Find where the given text appears and provide that cell's center as (X, Y) coordinate. 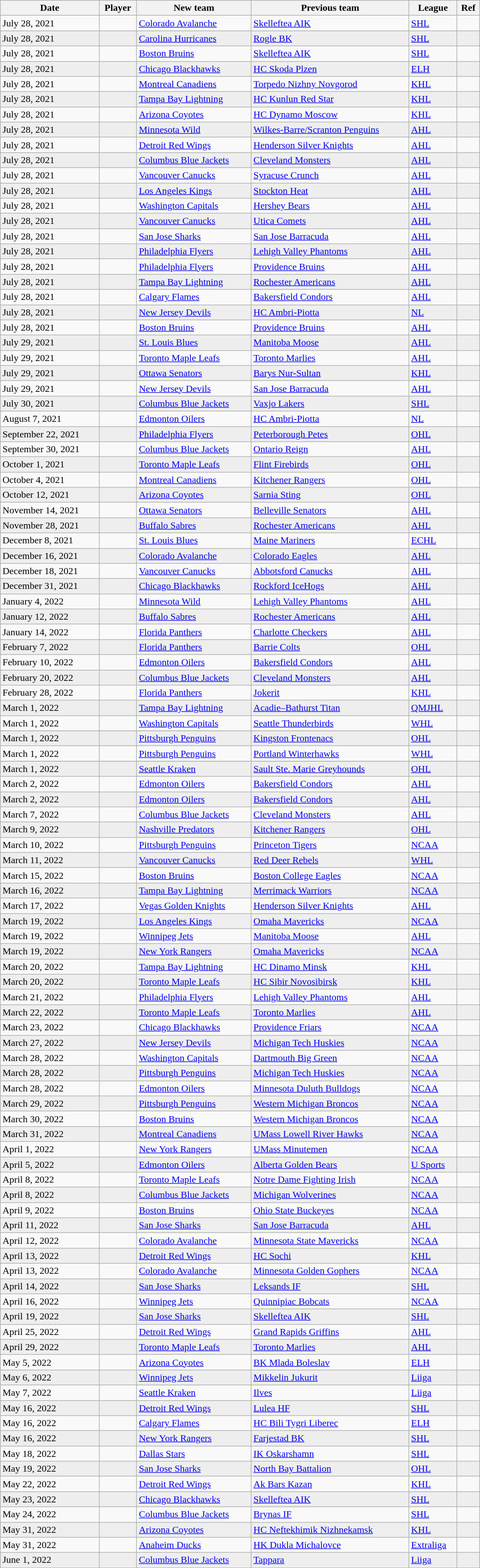
March 22, 2022 (50, 1012)
Abbotsford Canucks (330, 571)
Providence Friars (330, 1027)
Vaxjo Lakers (330, 403)
Jokerit (330, 693)
Boston College Eagles (330, 875)
Minnesota State Mavericks (330, 1241)
Charlotte Checkers (330, 632)
April 9, 2022 (50, 1210)
Flint Firebirds (330, 465)
Vegas Golden Knights (194, 906)
QMJHL (433, 708)
Portland Winterhawks (330, 754)
HC Dinamo Minsk (330, 967)
HK Dukla Michalovce (330, 1545)
Princeton Tigers (330, 845)
March 17, 2022 (50, 906)
May 6, 2022 (50, 1377)
U Sports (433, 1165)
UMass Lowell River Hawks (330, 1134)
February 7, 2022 (50, 647)
March 21, 2022 (50, 997)
February 28, 2022 (50, 693)
Ak Bars Kazan (330, 1484)
HC Neftekhimik Nizhnekamsk (330, 1530)
Lulea HF (330, 1408)
April 16, 2022 (50, 1301)
New team (194, 8)
Nashville Predators (194, 830)
May 18, 2022 (50, 1454)
Belleville Senators (330, 510)
HC Kunlun Red Star (330, 99)
Stockton Heat (330, 191)
March 23, 2022 (50, 1027)
March 16, 2022 (50, 890)
March 31, 2022 (50, 1134)
BK Mlada Boleslav (330, 1362)
Acadie–Bathurst Titan (330, 708)
January 12, 2022 (50, 616)
Sault Ste. Marie Greyhounds (330, 769)
March 27, 2022 (50, 1043)
October 4, 2021 (50, 480)
Minnesota Golden Gophers (330, 1271)
Syracuse Crunch (330, 175)
Notre Dame Fighting Irish (330, 1180)
Ohio State Buckeyes (330, 1210)
Tappara (330, 1560)
ECHL (433, 541)
May 22, 2022 (50, 1484)
Peterborough Petes (330, 434)
Mikkelin Jukurit (330, 1377)
Ilves (330, 1392)
HC Sochi (330, 1256)
June 1, 2022 (50, 1560)
Kingston Frontenacs (330, 738)
Colorado Eagles (330, 556)
UMass Minutemen (330, 1149)
Torpedo Nizhny Novgorod (330, 84)
Red Deer Rebels (330, 860)
Ref (468, 8)
December 16, 2021 (50, 556)
Brynas IF (330, 1514)
March 29, 2022 (50, 1103)
April 25, 2022 (50, 1332)
Wilkes-Barre/Scranton Penguins (330, 130)
April 11, 2022 (50, 1225)
Quinnipiac Bobcats (330, 1301)
Grand Rapids Griffins (330, 1332)
Barys Nur-Sultan (330, 373)
January 4, 2022 (50, 601)
March 30, 2022 (50, 1119)
Seattle Thunderbirds (330, 723)
March 10, 2022 (50, 845)
January 14, 2022 (50, 632)
Ontario Reign (330, 449)
North Bay Battalion (330, 1469)
May 23, 2022 (50, 1499)
April 5, 2022 (50, 1165)
April 19, 2022 (50, 1317)
December 8, 2021 (50, 541)
Barrie Colts (330, 647)
Merrimack Warriors (330, 890)
September 22, 2021 (50, 434)
Dartmouth Big Green (330, 1058)
February 20, 2022 (50, 678)
October 12, 2021 (50, 495)
November 28, 2021 (50, 525)
September 30, 2021 (50, 449)
HC Skoda Plzen (330, 69)
Farjestad BK (330, 1438)
August 7, 2021 (50, 419)
Extraliga (433, 1545)
May 7, 2022 (50, 1392)
Dallas Stars (194, 1454)
HC Bili Tygri Liberec (330, 1423)
Rockford IceHogs (330, 586)
Date (50, 8)
October 1, 2021 (50, 465)
Maine Mariners (330, 541)
IK Oskarshamn (330, 1454)
March 7, 2022 (50, 814)
April 29, 2022 (50, 1347)
Rogle BK (330, 38)
HC Dynamo Moscow (330, 114)
April 12, 2022 (50, 1241)
May 24, 2022 (50, 1514)
July 30, 2021 (50, 403)
February 10, 2022 (50, 662)
December 18, 2021 (50, 571)
Alberta Golden Bears (330, 1165)
Player (118, 8)
March 15, 2022 (50, 875)
April 14, 2022 (50, 1286)
May 5, 2022 (50, 1362)
Michigan Wolverines (330, 1195)
League (433, 8)
April 1, 2022 (50, 1149)
Leksands IF (330, 1286)
HC Sibir Novosibirsk (330, 982)
Previous team (330, 8)
November 14, 2021 (50, 510)
March 9, 2022 (50, 830)
May 19, 2022 (50, 1469)
Hershey Bears (330, 206)
March 11, 2022 (50, 860)
Carolina Hurricanes (194, 38)
Minnesota Duluth Bulldogs (330, 1088)
Anaheim Ducks (194, 1545)
Sarnia Sting (330, 495)
Utica Comets (330, 221)
December 31, 2021 (50, 586)
